Extract the [x, y] coordinate from the center of the cell holding the provided text.  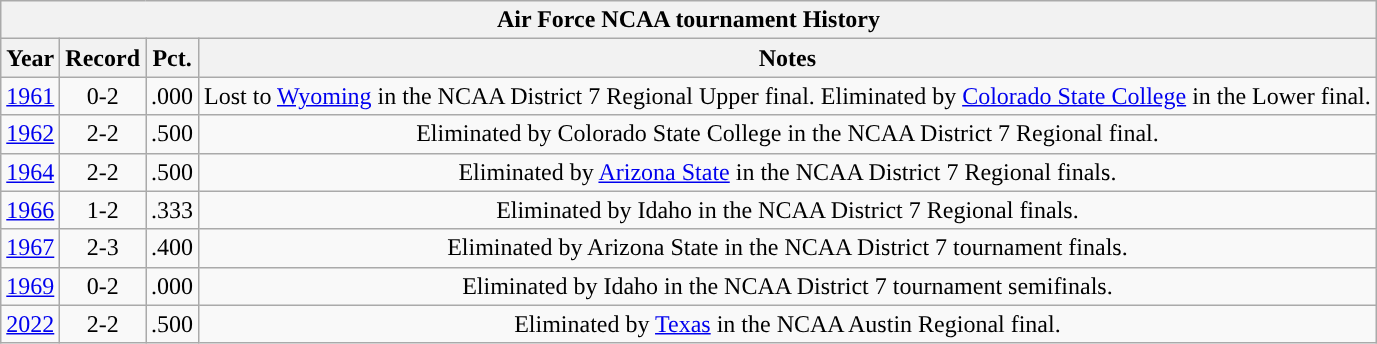
Air Force NCAA tournament History [689, 20]
1-2 [103, 210]
2022 [30, 324]
Lost to Wyoming in the NCAA District 7 Regional Upper final. Eliminated by Colorado State College in the Lower final. [788, 96]
Eliminated by Arizona State in the NCAA District 7 tournament finals. [788, 248]
2-3 [103, 248]
Eliminated by Texas in the NCAA Austin Regional final. [788, 324]
.400 [172, 248]
1966 [30, 210]
1967 [30, 248]
Eliminated by Colorado State College in the NCAA District 7 Regional final. [788, 134]
Record [103, 58]
.333 [172, 210]
1962 [30, 134]
Pct. [172, 58]
Notes [788, 58]
Eliminated by Idaho in the NCAA District 7 tournament semifinals. [788, 286]
Eliminated by Idaho in the NCAA District 7 Regional finals. [788, 210]
Year [30, 58]
1969 [30, 286]
Eliminated by Arizona State in the NCAA District 7 Regional finals. [788, 172]
1964 [30, 172]
1961 [30, 96]
